Return [x, y] of the center of cell containing provided text 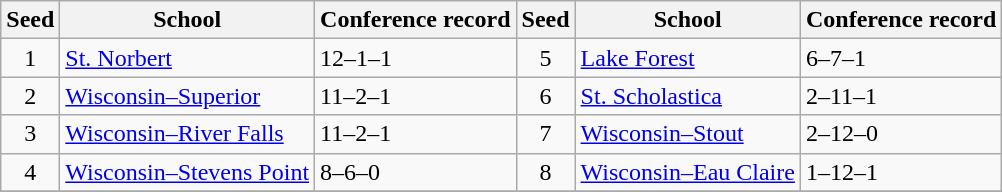
7 [546, 134]
3 [30, 134]
St. Scholastica [688, 96]
Wisconsin–Superior [188, 96]
Lake Forest [688, 58]
Wisconsin–Eau Claire [688, 172]
2–11–1 [900, 96]
2–12–0 [900, 134]
6–7–1 [900, 58]
12–1–1 [416, 58]
5 [546, 58]
Wisconsin–River Falls [188, 134]
2 [30, 96]
8 [546, 172]
4 [30, 172]
1 [30, 58]
1–12–1 [900, 172]
6 [546, 96]
St. Norbert [188, 58]
Wisconsin–Stevens Point [188, 172]
8–6–0 [416, 172]
Wisconsin–Stout [688, 134]
